From the cell containing the given text, extract its center point as (x, y) coordinate. 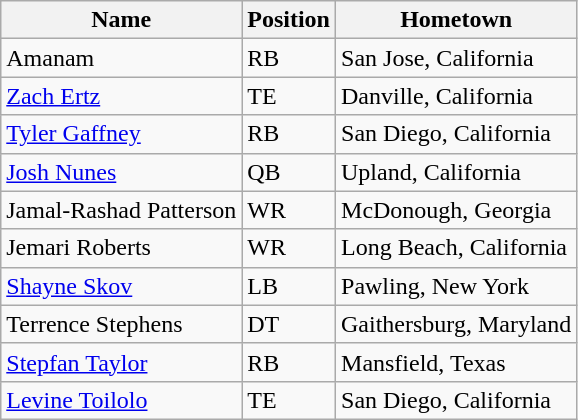
Stepfan Taylor (122, 362)
Danville, California (456, 96)
San Jose, California (456, 58)
Mansfield, Texas (456, 362)
Gaithersburg, Maryland (456, 324)
LB (289, 286)
Amanam (122, 58)
Jemari Roberts (122, 248)
QB (289, 172)
Pawling, New York (456, 286)
Upland, California (456, 172)
Terrence Stephens (122, 324)
Zach Ertz (122, 96)
Levine Toilolo (122, 400)
Tyler Gaffney (122, 134)
Shayne Skov (122, 286)
DT (289, 324)
Position (289, 20)
Josh Nunes (122, 172)
McDonough, Georgia (456, 210)
Name (122, 20)
Hometown (456, 20)
Jamal-Rashad Patterson (122, 210)
Long Beach, California (456, 248)
